Locate the cell with the specified text and output its (X, Y) center coordinate. 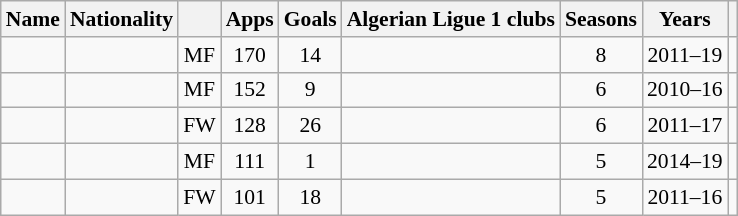
18 (310, 197)
26 (310, 126)
Goals (310, 19)
Years (685, 19)
2011–17 (685, 126)
111 (250, 162)
1 (310, 162)
2011–19 (685, 55)
2010–16 (685, 90)
14 (310, 55)
152 (250, 90)
2014–19 (685, 162)
Nationality (122, 19)
Algerian Ligue 1 clubs (451, 19)
101 (250, 197)
128 (250, 126)
9 (310, 90)
8 (601, 55)
170 (250, 55)
Seasons (601, 19)
Apps (250, 19)
Name (33, 19)
2011–16 (685, 197)
